Pinpoint the cell where the given text exists, returning its (x, y) midpoint coordinate. 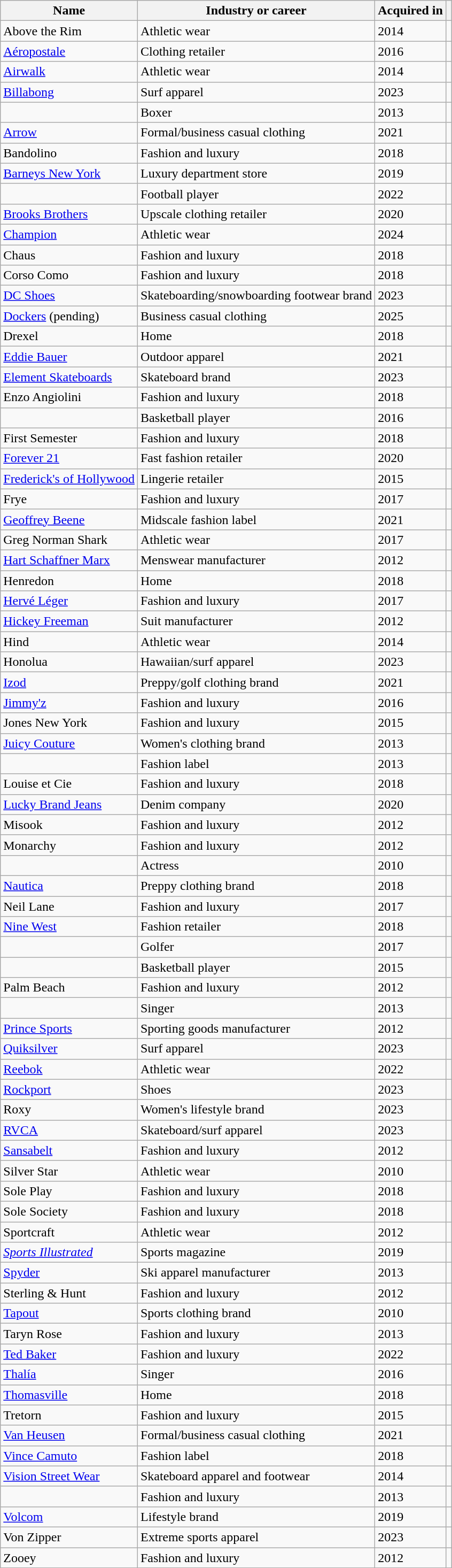
Jones New York (69, 723)
Drexel (69, 336)
Preppy clothing brand (256, 886)
Skateboard/surf apparel (256, 1130)
Vince Camuto (69, 1456)
Quiksilver (69, 1049)
Upscale clothing retailer (256, 214)
Women's clothing brand (256, 743)
Van Heusen (69, 1435)
Football player (256, 194)
Juicy Couture (69, 743)
Ted Baker (69, 1354)
Sterling & Hunt (69, 1293)
First Semester (69, 438)
Honolua (69, 662)
Spyder (69, 1273)
Izod (69, 682)
Sportcraft (69, 1232)
Jimmy'z (69, 703)
Hervé Léger (69, 601)
Actress (256, 865)
Airwalk (69, 72)
Dockers (pending) (69, 316)
2024 (410, 234)
Nine West (69, 927)
Lucky Brand Jeans (69, 804)
Champion (69, 234)
Frye (69, 499)
Vision Street Wear (69, 1476)
Lifestyle brand (256, 1517)
Skateboard apparel and footwear (256, 1476)
Tretorn (69, 1415)
Neil Lane (69, 906)
Taryn Rose (69, 1334)
Shoes (256, 1089)
Nautica (69, 886)
Above the Rim (69, 31)
Silver Star (69, 1171)
Hawaiian/surf apparel (256, 662)
Brooks Brothers (69, 214)
2025 (410, 316)
Thomasville (69, 1395)
Volcom (69, 1517)
Sports Illustrated (69, 1252)
Enzo Angiolini (69, 397)
Prince Sports (69, 1028)
Greg Norman Shark (69, 540)
Fast fashion retailer (256, 458)
Arrow (69, 133)
Business casual clothing (256, 316)
Hart Schaffner Marx (69, 560)
Frederick's of Hollywood (69, 479)
Billabong (69, 92)
Women's lifestyle brand (256, 1110)
Name (69, 11)
Skateboard brand (256, 377)
Suit manufacturer (256, 621)
Rockport (69, 1089)
Skateboarding/snowboarding footwear brand (256, 296)
Misook (69, 825)
Aéropostale (69, 51)
Von Zipper (69, 1537)
Zooey (69, 1558)
Golfer (256, 947)
Sporting goods manufacturer (256, 1028)
Acquired in (410, 11)
Hickey Freeman (69, 621)
Thalía (69, 1374)
Luxury department store (256, 173)
Roxy (69, 1110)
Preppy/golf clothing brand (256, 682)
Barneys New York (69, 173)
Denim company (256, 804)
Bandolino (69, 153)
Hind (69, 642)
Sole Play (69, 1191)
Sports clothing brand (256, 1313)
Element Skateboards (69, 377)
RVCA (69, 1130)
Boxer (256, 112)
Sansabelt (69, 1150)
Corso Como (69, 275)
Sole Society (69, 1211)
Sports magazine (256, 1252)
Extreme sports apparel (256, 1537)
Eddie Bauer (69, 357)
Fashion retailer (256, 927)
Forever 21 (69, 458)
Louise et Cie (69, 784)
DC Shoes (69, 296)
Henredon (69, 580)
Palm Beach (69, 988)
Ski apparel manufacturer (256, 1273)
Lingerie retailer (256, 479)
Chaus (69, 255)
Monarchy (69, 845)
Midscale fashion label (256, 519)
Outdoor apparel (256, 357)
Tapout (69, 1313)
Industry or career (256, 11)
Reebok (69, 1069)
Menswear manufacturer (256, 560)
Geoffrey Beene (69, 519)
Clothing retailer (256, 51)
